Pinpoint the cell where the given text exists, returning its [x, y] midpoint coordinate. 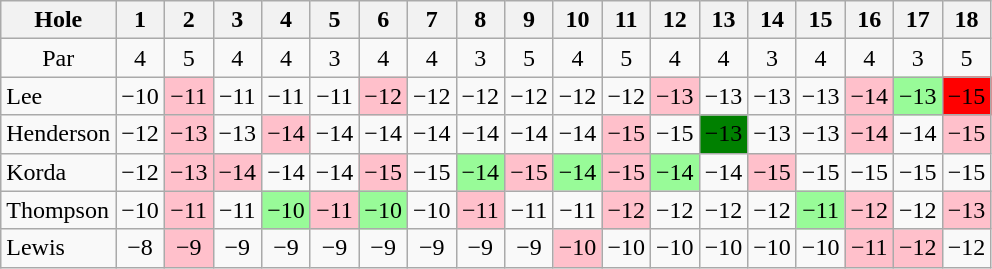
16 [870, 20]
10 [578, 20]
Lewis [58, 248]
9 [530, 20]
Korda [58, 172]
11 [626, 20]
15 [820, 20]
12 [674, 20]
14 [772, 20]
7 [432, 20]
−8 [140, 248]
Hole [58, 20]
8 [480, 20]
13 [724, 20]
6 [384, 20]
1 [140, 20]
Thompson [58, 210]
17 [918, 20]
2 [188, 20]
Lee [58, 96]
Par [58, 58]
Henderson [58, 134]
18 [966, 20]
